Extract the [x, y] coordinate from the center of the cell holding the provided text.  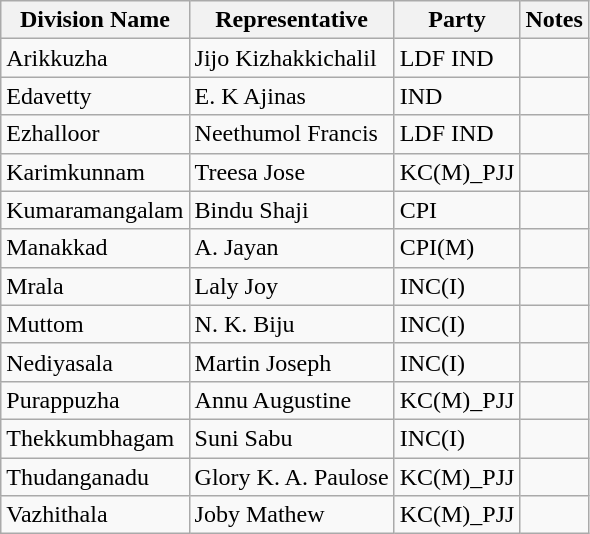
Representative [292, 20]
Party [457, 20]
E. K Ajinas [292, 96]
Nediyasala [95, 362]
CPI(M) [457, 248]
Arikkuzha [95, 58]
Thekkumbhagam [95, 438]
Kumaramangalam [95, 210]
Laly Joy [292, 286]
IND [457, 96]
Ezhalloor [95, 134]
Jijo Kizhakkichalil [292, 58]
Joby Mathew [292, 515]
A. Jayan [292, 248]
Martin Joseph [292, 362]
Mrala [95, 286]
Treesa Jose [292, 172]
Notes [554, 20]
Purappuzha [95, 400]
CPI [457, 210]
Annu Augustine [292, 400]
Neethumol Francis [292, 134]
Thudanganadu [95, 477]
Bindu Shaji [292, 210]
Muttom [95, 324]
Glory K. A. Paulose [292, 477]
Edavetty [95, 96]
Suni Sabu [292, 438]
Vazhithala [95, 515]
N. K. Biju [292, 324]
Karimkunnam [95, 172]
Division Name [95, 20]
Manakkad [95, 248]
